Locate the cell with the specified text and output its (x, y) center coordinate. 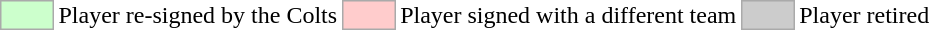
Player re-signed by the Colts (198, 15)
Player signed with a different team (568, 15)
